Find where the given text appears and provide that cell's center as (x, y) coordinate. 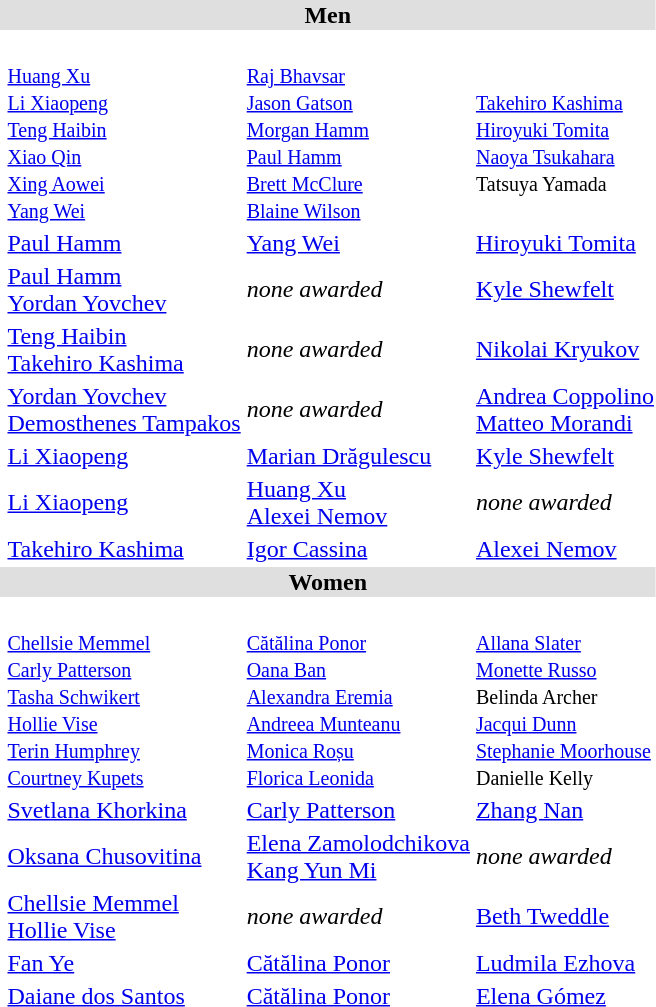
Alexei Nemov (564, 549)
Men (328, 15)
Oksana Chusovitina (124, 856)
Elena Zamolodchikova Kang Yun Mi (358, 856)
Beth Tweddle (564, 916)
Chellsie MemmelCarly PattersonTasha SchwikertHollie ViseTerin HumphreyCourtney Kupets (124, 696)
Teng Haibin Takehiro Kashima (124, 350)
Cătălina Ponor (358, 963)
Yang Wei (358, 243)
Svetlana Khorkina (124, 810)
Hiroyuki Tomita (564, 243)
Paul Hamm Yordan Yovchev (124, 290)
Zhang Nan (564, 810)
Allana SlaterMonette RussoBelinda ArcherJacqui DunnStephanie MoorhouseDanielle Kelly (564, 696)
Nikolai Kryukov (564, 350)
Takehiro KashimaHiroyuki TomitaNaoya TsukaharaTatsuya Yamada (564, 129)
Ludmila Ezhova (564, 963)
Yordan Yovchev Demosthenes Tampakos (124, 410)
Carly Patterson (358, 810)
Huang Xu Alexei Nemov (358, 502)
Huang XuLi XiaopengTeng HaibinXiao QinXing AoweiYang Wei (124, 129)
Chellsie Memmel Hollie Vise (124, 916)
Cătălina PonorOana BanAlexandra EremiaAndreea MunteanuMonica RoșuFlorica Leonida (358, 696)
Andrea Coppolino Matteo Morandi (564, 410)
Marian Drăgulescu (358, 456)
Raj BhavsarJason GatsonMorgan HammPaul HammBrett McClureBlaine Wilson (358, 129)
Takehiro Kashima (124, 549)
Paul Hamm (124, 243)
Igor Cassina (358, 549)
Fan Ye (124, 963)
Women (328, 582)
